Provide the [X, Y] coordinate of the cell's center where the given text is located.  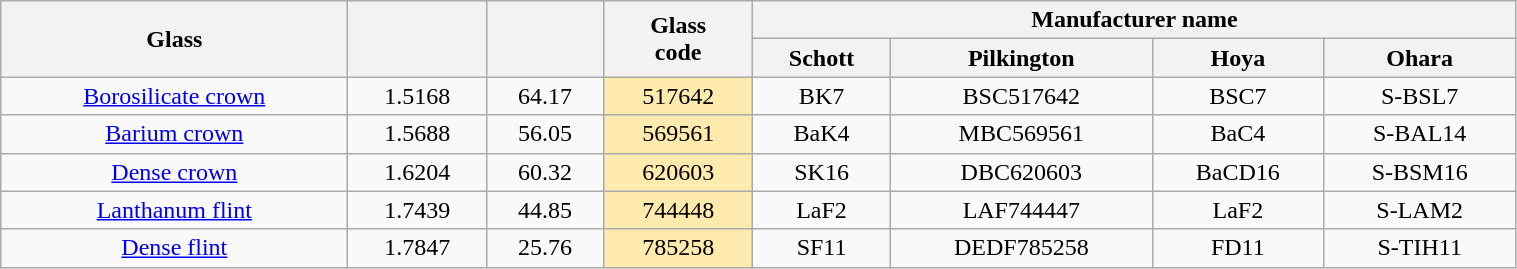
BaCD16 [1238, 172]
DEDF785258 [1021, 248]
Glasscode [678, 39]
Ohara [1420, 58]
Glass [174, 39]
Schott [822, 58]
S-BAL14 [1420, 134]
BSC517642 [1021, 96]
LAF744447 [1021, 210]
Barium crown [174, 134]
1.5688 [418, 134]
1.6204 [418, 172]
BSC7 [1238, 96]
S-LAM2 [1420, 210]
56.05 [544, 134]
BaC4 [1238, 134]
BK7 [822, 96]
Lanthanum flint [174, 210]
569561 [678, 134]
64.17 [544, 96]
517642 [678, 96]
Dense crown [174, 172]
Manufacturer name [1134, 20]
44.85 [544, 210]
BaK4 [822, 134]
MBC569561 [1021, 134]
1.7439 [418, 210]
Pilkington [1021, 58]
Borosilicate crown [174, 96]
785258 [678, 248]
FD11 [1238, 248]
60.32 [544, 172]
1.5168 [418, 96]
SF11 [822, 248]
744448 [678, 210]
Hoya [1238, 58]
S-BSL7 [1420, 96]
S-TIH11 [1420, 248]
25.76 [544, 248]
SK16 [822, 172]
Dense flint [174, 248]
1.7847 [418, 248]
620603 [678, 172]
S-BSM16 [1420, 172]
DBC620603 [1021, 172]
